Search for the cell housing the specified text and yield its (x, y) center coordinate. 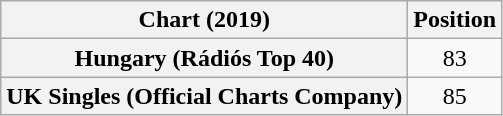
85 (455, 96)
Position (455, 20)
Chart (2019) (204, 20)
Hungary (Rádiós Top 40) (204, 58)
UK Singles (Official Charts Company) (204, 96)
83 (455, 58)
